Extract the (x, y) coordinate from the center of the cell holding the provided text.  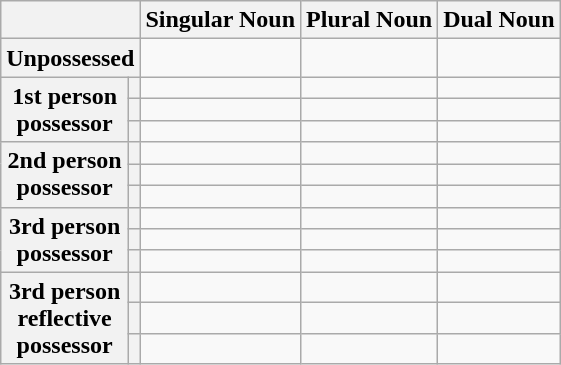
Dual Noun (499, 20)
Plural Noun (370, 20)
Unpossessed (70, 58)
3rd personpossessor (65, 240)
3rd personreflectivepossessor (65, 318)
1st personpossessor (65, 110)
2nd personpossessor (65, 174)
Singular Noun (220, 20)
